Scan for the cell matching the given text and deliver its [X, Y] coordinate at center. 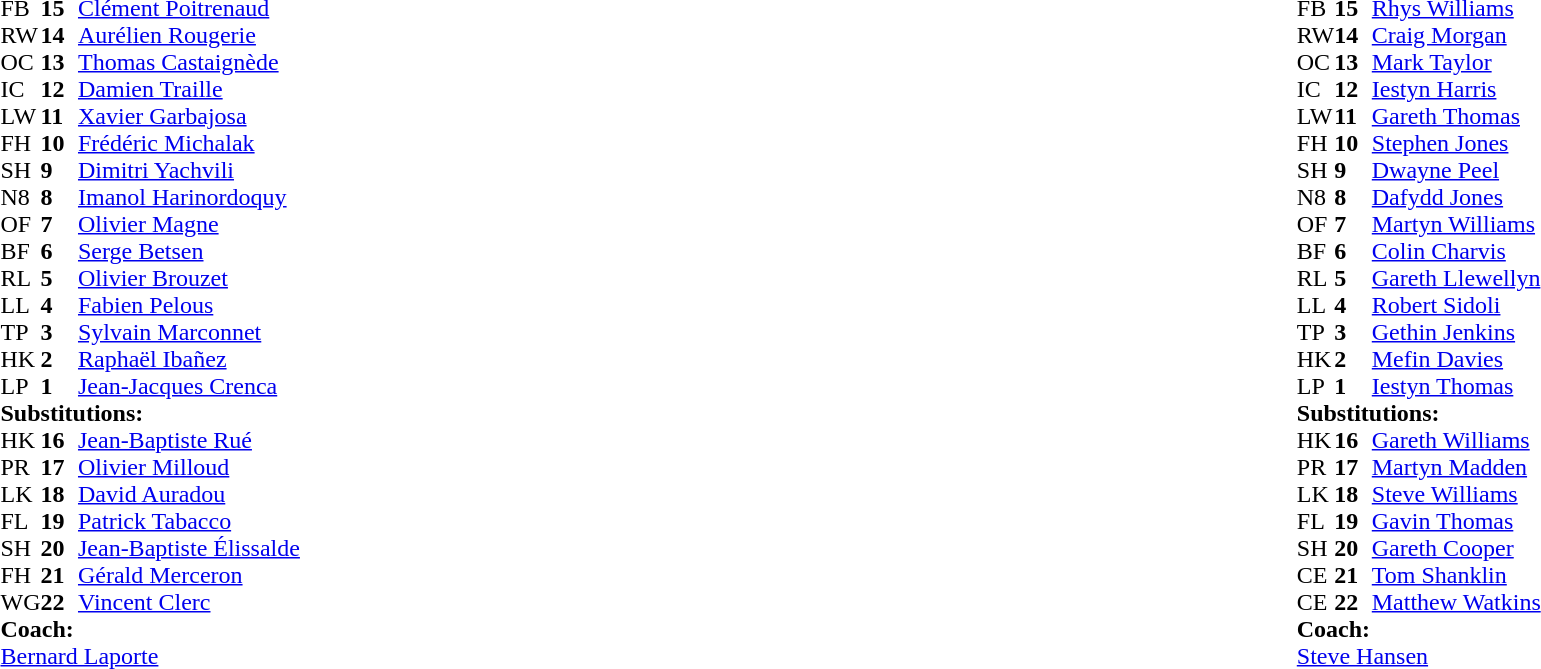
Olivier Magne [189, 224]
Martyn Madden [1456, 468]
Vincent Clerc [189, 602]
Craig Morgan [1456, 36]
Iestyn Harris [1456, 90]
Jean-Jacques Crenca [189, 386]
Imanol Harinordoquy [189, 198]
Dimitri Yachvili [189, 170]
Bernard Laporte [150, 656]
Matthew Watkins [1456, 602]
Robert Sidoli [1456, 306]
Gareth Thomas [1456, 116]
Martyn Williams [1456, 224]
Gareth Llewellyn [1456, 278]
Serge Betsen [189, 252]
Olivier Milloud [189, 468]
Olivier Brouzet [189, 278]
Dafydd Jones [1456, 198]
WG [20, 602]
Gareth Cooper [1456, 548]
Dwayne Peel [1456, 170]
Mark Taylor [1456, 62]
Gethin Jenkins [1456, 332]
Sylvain Marconnet [189, 332]
Steve Williams [1456, 494]
Frédéric Michalak [189, 144]
Gérald Merceron [189, 576]
Stephen Jones [1456, 144]
Thomas Castaignède [189, 62]
Damien Traille [189, 90]
Jean-Baptiste Rué [189, 440]
Gavin Thomas [1456, 522]
Tom Shanklin [1456, 576]
Xavier Garbajosa [189, 116]
David Auradou [189, 494]
Patrick Tabacco [189, 522]
Aurélien Rougerie [189, 36]
Steve Hansen [1419, 656]
Raphaël Ibañez [189, 360]
Fabien Pelous [189, 306]
Colin Charvis [1456, 252]
Mefin Davies [1456, 360]
Iestyn Thomas [1456, 386]
Gareth Williams [1456, 440]
Jean-Baptiste Élissalde [189, 548]
